Pinpoint the cell where the given text exists, returning its (X, Y) midpoint coordinate. 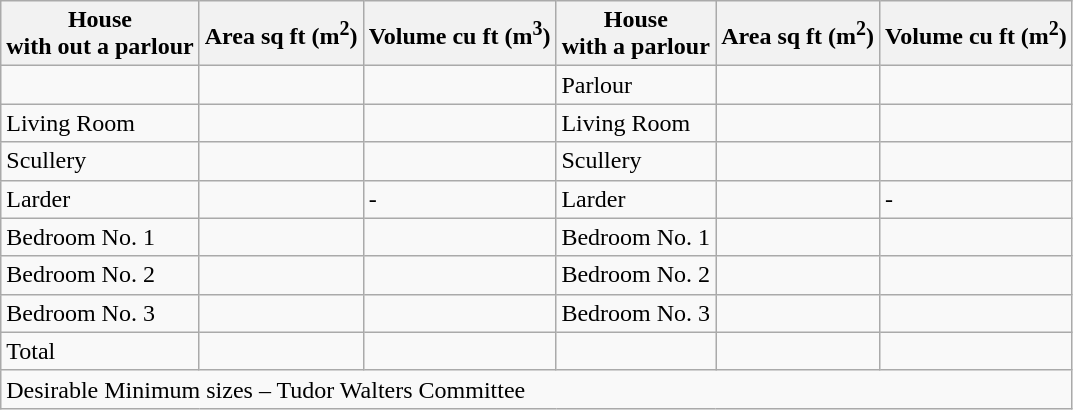
Housewith a parlour (636, 34)
Total (100, 351)
Volume cu ft (m2) (976, 34)
Desirable Minimum sizes – Tudor Walters Committee (537, 389)
Parlour (636, 85)
Volume cu ft (m3) (460, 34)
Housewith out a parlour (100, 34)
